Identify which cell holds the provided text, then report its (x, y) central coordinate. 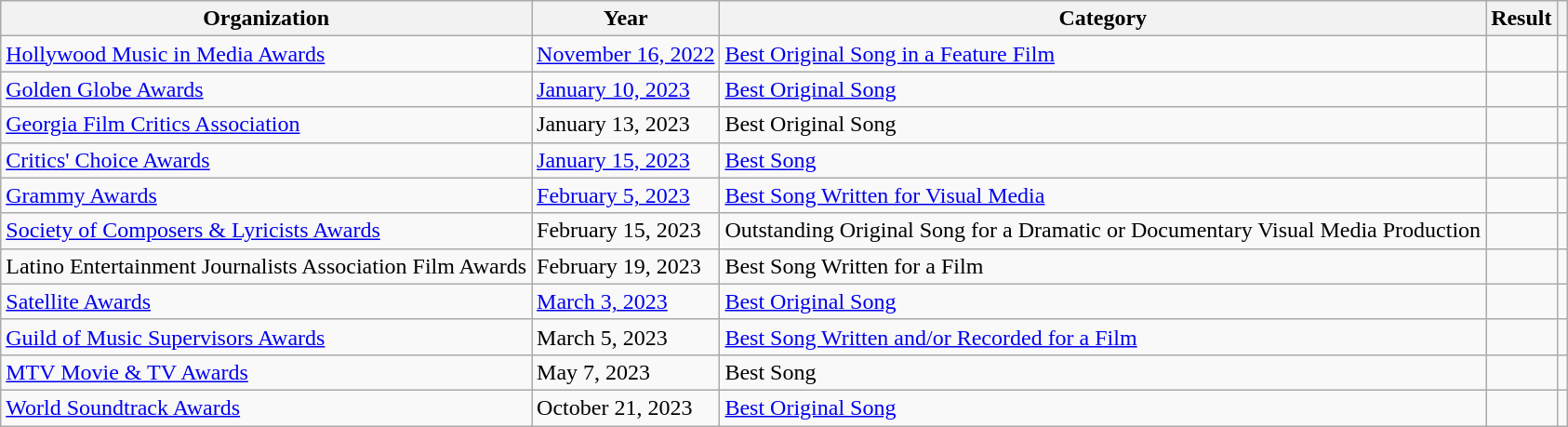
Organization (266, 19)
Georgia Film Critics Association (266, 125)
World Soundtrack Awards (266, 407)
Best Original Song in a Feature Film (1103, 54)
May 7, 2023 (626, 372)
MTV Movie & TV Awards (266, 372)
Category (1103, 19)
January 13, 2023 (626, 125)
October 21, 2023 (626, 407)
January 15, 2023 (626, 160)
Critics' Choice Awards (266, 160)
Guild of Music Supervisors Awards (266, 337)
Hollywood Music in Media Awards (266, 54)
Golden Globe Awards (266, 89)
February 5, 2023 (626, 195)
February 15, 2023 (626, 231)
Best Song Written for Visual Media (1103, 195)
Satellite Awards (266, 301)
Latino Entertainment Journalists Association Film Awards (266, 266)
February 19, 2023 (626, 266)
Year (626, 19)
January 10, 2023 (626, 89)
Grammy Awards (266, 195)
Result (1521, 19)
Best Song Written for a Film (1103, 266)
November 16, 2022 (626, 54)
March 5, 2023 (626, 337)
March 3, 2023 (626, 301)
Best Song Written and/or Recorded for a Film (1103, 337)
Outstanding Original Song for a Dramatic or Documentary Visual Media Production (1103, 231)
Society of Composers & Lyricists Awards (266, 231)
